Scan for the cell matching the given text and deliver its [X, Y] coordinate at center. 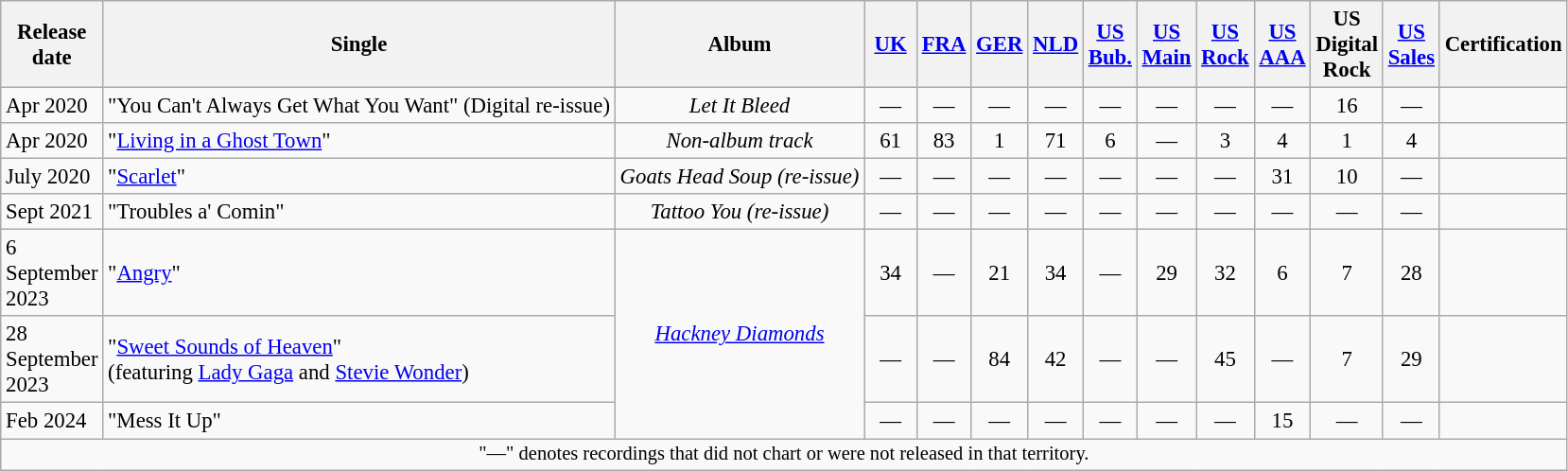
3 [1226, 141]
Tattoo You (re-issue) [740, 212]
61 [891, 141]
"You Can't Always Get What You Want" (Digital re-issue) [359, 106]
6 September 2023 [52, 273]
USMain [1167, 44]
84 [1000, 359]
Certification [1504, 44]
NLD [1055, 44]
32 [1226, 273]
21 [1000, 273]
"—" denotes recordings that did not chart or were not released in that territory. [784, 455]
31 [1282, 177]
15 [1282, 421]
Sept 2021 [52, 212]
45 [1226, 359]
42 [1055, 359]
"Sweet Sounds of Heaven"(featuring Lady Gaga and Stevie Wonder) [359, 359]
USDigital Rock [1347, 44]
USSales [1411, 44]
Release date [52, 44]
Hackney Diamonds [740, 335]
Non-album track [740, 141]
"Troubles a' Comin" [359, 212]
Goats Head Soup (re-issue) [740, 177]
71 [1055, 141]
US Bub. [1110, 44]
USAAA [1282, 44]
Single [359, 44]
Album [740, 44]
Feb 2024 [52, 421]
"Angry" [359, 273]
"Living in a Ghost Town" [359, 141]
16 [1347, 106]
FRA [944, 44]
GER [1000, 44]
USRock [1226, 44]
July 2020 [52, 177]
28 [1411, 273]
28 September 2023 [52, 359]
"Scarlet" [359, 177]
UK [891, 44]
Let It Bleed [740, 106]
"Mess It Up" [359, 421]
10 [1347, 177]
83 [944, 141]
